Detect which cell encompasses the target text, then output its (x, y) center coordinate. 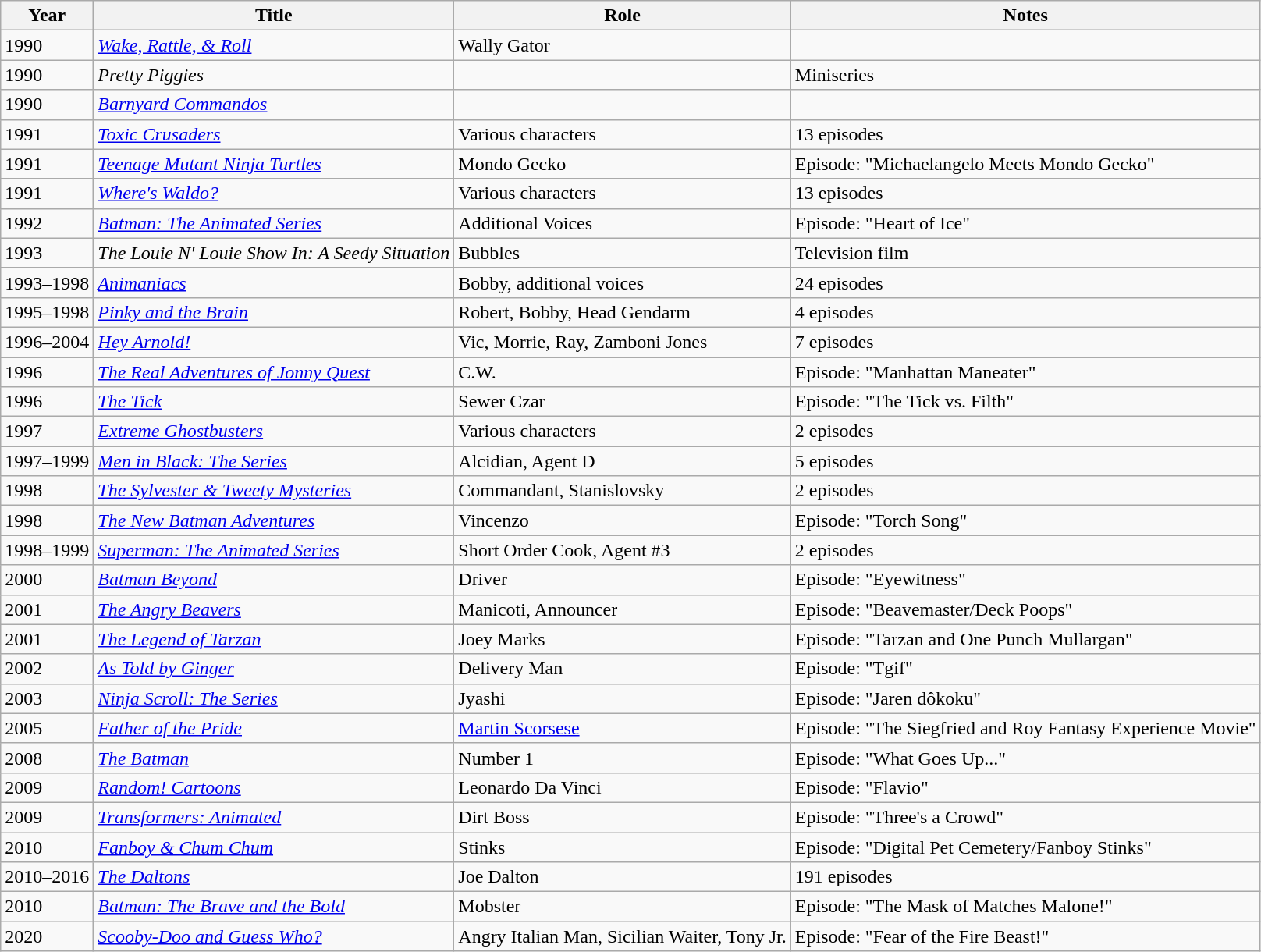
Ninja Scroll: The Series (274, 698)
The Tick (274, 402)
Episode: "What Goes Up..." (1025, 758)
The Real Adventures of Jonny Quest (274, 372)
Wake, Rattle, & Roll (274, 45)
Pinky and the Brain (274, 312)
Animaniacs (274, 282)
2000 (47, 580)
4 episodes (1025, 312)
Hey Arnold! (274, 342)
Episode: "Heart of Ice" (1025, 223)
Angry Italian Man, Sicilian Waiter, Tony Jr. (623, 936)
Teenage Mutant Ninja Turtles (274, 164)
The Louie N' Louie Show In: A Seedy Situation (274, 253)
Episode: "Three's a Crowd" (1025, 817)
Episode: "Beavemaster/Deck Poops" (1025, 609)
Father of the Pride (274, 728)
1993–1998 (47, 282)
Year (47, 16)
Episode: "Flavio" (1025, 787)
Fanboy & Chum Chum (274, 847)
Robert, Bobby, Head Gendarm (623, 312)
Driver (623, 580)
Jyashi (623, 698)
The Sylvester & Tweety Mysteries (274, 491)
Bubbles (623, 253)
Batman: The Brave and the Bold (274, 907)
Extreme Ghostbusters (274, 432)
Episode: "Eyewitness" (1025, 580)
7 episodes (1025, 342)
The Legend of Tarzan (274, 639)
Leonardo Da Vinci (623, 787)
As Told by Ginger (274, 669)
Where's Waldo? (274, 194)
1992 (47, 223)
Alcidian, Agent D (623, 461)
2008 (47, 758)
The New Batman Adventures (274, 520)
Vincenzo (623, 520)
Mondo Gecko (623, 164)
Wally Gator (623, 45)
1996–2004 (47, 342)
Episode: "Tgif" (1025, 669)
C.W. (623, 372)
Batman: The Animated Series (274, 223)
Episode: "Fear of the Fire Beast!" (1025, 936)
Episode: "Jaren dôkoku" (1025, 698)
2002 (47, 669)
Men in Black: The Series (274, 461)
Superman: The Animated Series (274, 550)
Episode: "Manhattan Maneater" (1025, 372)
Role (623, 16)
Dirt Boss (623, 817)
The Batman (274, 758)
1997 (47, 432)
The Daltons (274, 877)
Episode: "Michaelangelo Meets Mondo Gecko" (1025, 164)
Sewer Czar (623, 402)
Stinks (623, 847)
Short Order Cook, Agent #3 (623, 550)
Random! Cartoons (274, 787)
Bobby, additional voices (623, 282)
Barnyard Commandos (274, 105)
2005 (47, 728)
Episode: "The Siegfried and Roy Fantasy Experience Movie" (1025, 728)
Manicoti, Announcer (623, 609)
Notes (1025, 16)
24 episodes (1025, 282)
Mobster (623, 907)
Episode: "Torch Song" (1025, 520)
Episode: "The Mask of Matches Malone!" (1025, 907)
Martin Scorsese (623, 728)
2020 (47, 936)
The Angry Beavers (274, 609)
Episode: "The Tick vs. Filth" (1025, 402)
Television film (1025, 253)
1997–1999 (47, 461)
Title (274, 16)
Commandant, Stanislovsky (623, 491)
Miniseries (1025, 75)
5 episodes (1025, 461)
Vic, Morrie, Ray, Zamboni Jones (623, 342)
Episode: "Digital Pet Cemetery/Fanboy Stinks" (1025, 847)
1993 (47, 253)
2010–2016 (47, 877)
Pretty Piggies (274, 75)
Joey Marks (623, 639)
Joe Dalton (623, 877)
1995–1998 (47, 312)
2003 (47, 698)
Episode: "Tarzan and One Punch Mullargan" (1025, 639)
Toxic Crusaders (274, 134)
191 episodes (1025, 877)
Additional Voices (623, 223)
1998–1999 (47, 550)
Delivery Man (623, 669)
Scooby-Doo and Guess Who? (274, 936)
Transformers: Animated (274, 817)
Batman Beyond (274, 580)
Number 1 (623, 758)
